Detect which cell encompasses the target text, then output its (X, Y) center coordinate. 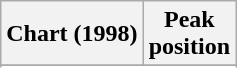
Chart (1998) (72, 34)
Peakposition (189, 34)
